Find where the given text appears and provide that cell's center as [x, y] coordinate. 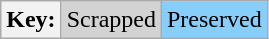
Preserved [214, 20]
Scrapped [111, 20]
Key: [31, 20]
